Detect which cell encompasses the target text, then output its (x, y) center coordinate. 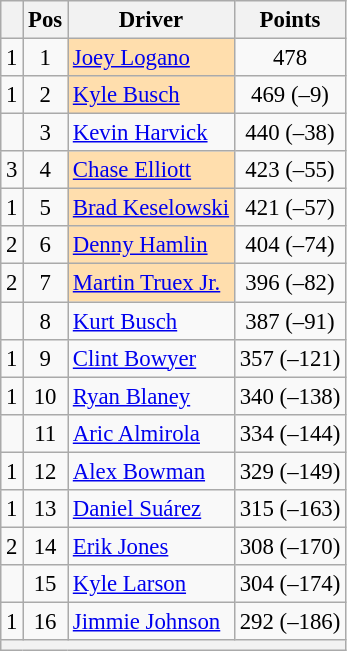
Points (290, 20)
Aric Almirola (152, 433)
9 (46, 358)
308 (–170) (290, 546)
315 (–163) (290, 509)
440 (–38) (290, 133)
423 (–55) (290, 170)
Kyle Larson (152, 584)
Ryan Blaney (152, 396)
334 (–144) (290, 433)
Erik Jones (152, 546)
16 (46, 621)
469 (–9) (290, 95)
Driver (152, 20)
7 (46, 283)
10 (46, 396)
Daniel Suárez (152, 509)
Jimmie Johnson (152, 621)
4 (46, 170)
5 (46, 208)
340 (–138) (290, 396)
357 (–121) (290, 358)
12 (46, 471)
Denny Hamlin (152, 245)
13 (46, 509)
Joey Logano (152, 58)
Alex Bowman (152, 471)
Clint Bowyer (152, 358)
15 (46, 584)
6 (46, 245)
404 (–74) (290, 245)
Brad Keselowski (152, 208)
Kevin Harvick (152, 133)
14 (46, 546)
421 (–57) (290, 208)
11 (46, 433)
304 (–174) (290, 584)
Martin Truex Jr. (152, 283)
387 (–91) (290, 321)
292 (–186) (290, 621)
329 (–149) (290, 471)
Kurt Busch (152, 321)
Chase Elliott (152, 170)
478 (290, 58)
Pos (46, 20)
396 (–82) (290, 283)
8 (46, 321)
Kyle Busch (152, 95)
